Identify which cell holds the provided text, then report its (x, y) central coordinate. 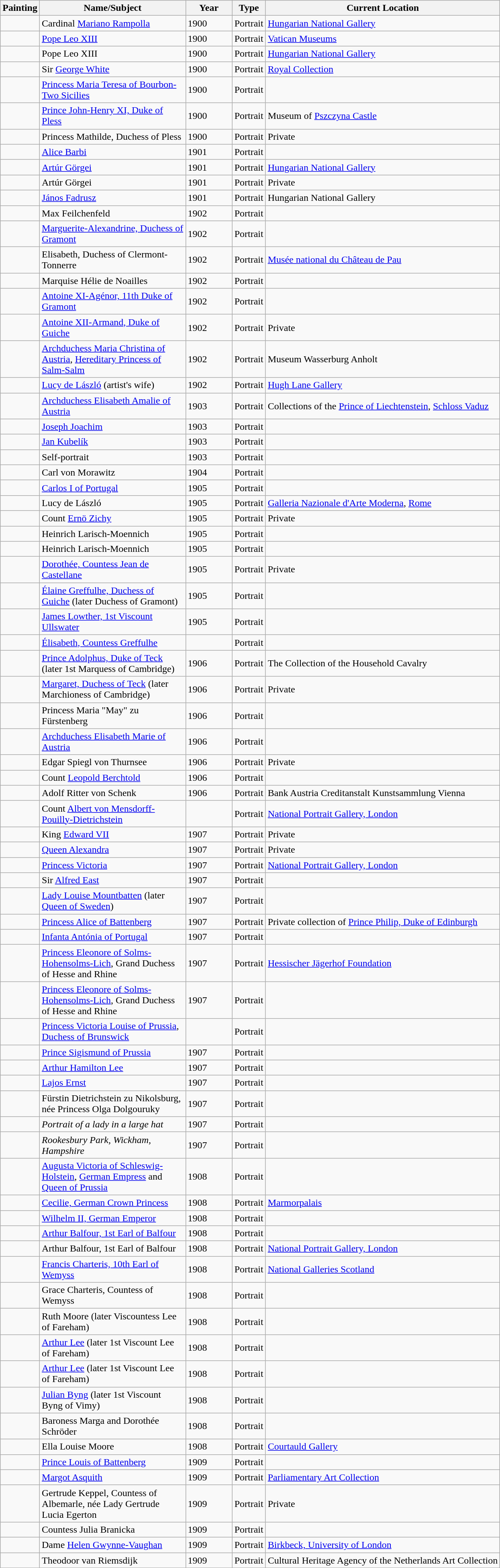
Lajos Ernst (113, 1083)
James Lowther, 1st Viscount Ullswater (113, 622)
Sir George White (113, 69)
Julian Byng (later 1st Viscount Byng of Vimy) (113, 1400)
Élisabeth, Countess Greffulhe (113, 643)
Prince John-Henry XI, Duke of Pless (113, 116)
Arthur Hamilton Lee (113, 1068)
Cardinal Mariano Rampolla (113, 23)
Prince Sigismund of Prussia (113, 1052)
Lucy de László (113, 503)
Marquise Hélie de Noailles (113, 281)
Self-portrait (113, 457)
Current Location (383, 8)
Hessischer Jägerhof Foundation (383, 963)
Princess Victoria (113, 865)
Musée national du Château de Pau (383, 260)
János Fadrusz (113, 198)
Cultural Heritage Agency of the Netherlands Art Collection (383, 1560)
King Edward VII (113, 834)
Name/Subject (113, 8)
Elisabeth, Duchess of Clermont-Tonnerre (113, 260)
Parliamentary Art Collection (383, 1477)
Museum Wasserburg Anholt (383, 359)
Private collection of Prince Philip, Duke of Edinburgh (383, 922)
Galleria Nazionale d'Arte Moderna, Rome (383, 503)
Alice Barbi (113, 152)
Lucy de László (artist's wife) (113, 385)
Marguerite-Alexandrine, Duchess of Gramont (113, 234)
Carlos I of Portugal (113, 488)
1904 (209, 472)
Élaine Greffulhe, Duchess of Guiche (later Duchess of Gramont) (113, 596)
Dame Helen Gwynne-Vaughan (113, 1545)
Painting (20, 8)
Joseph Joachim (113, 427)
Museum of Pszczyna Castle (383, 116)
Archduchess Maria Christina of Austria, Hereditary Princess of Salm-Salm (113, 359)
Count Albert von Mensdorff-Pouilly-Dietrichstein (113, 814)
Birkbeck, University of London (383, 1545)
Type (249, 8)
Year (209, 8)
Rookesbury Park, Wickham, Hampshire (113, 1145)
Queen Alexandra (113, 849)
Edgar Spiegl von Thurnsee (113, 762)
Antoine XI-Agénor, 11th Duke of Gramont (113, 301)
Theodoor van Riemsdijk (113, 1560)
National Galleries Scotland (383, 1269)
Francis Charteris, 10th Earl of Wemyss (113, 1269)
Cecilie, German Crown Princess (113, 1203)
Princess Maria Teresa of Bourbon-Two Sicilies (113, 90)
Portrait of a lady in a large hat (113, 1124)
Fürstin Dietrichstein zu Nikolsburg, née Princess Olga Dolgouruky (113, 1104)
Baroness Marga and Dorothée Schröder (113, 1426)
Adolf Ritter von Schenk (113, 793)
Jan Kubelík (113, 442)
Augusta Victoria of Schleswig-Holstein, German Empress and Queen of Prussia (113, 1176)
Princess Alice of Battenberg (113, 922)
Dorothée, Countess Jean de Castellane (113, 570)
Vatican Museums (383, 39)
Ruth Moore (later Viscountess Lee of Fareham) (113, 1321)
Prince Adolphus, Duke of Teck (later 1st Marquess of Cambridge) (113, 664)
Bank Austria Creditanstalt Kunstsammlung Vienna (383, 793)
Margaret, Duchess of Teck (later Marchioness of Cambridge) (113, 689)
Princess Mathilde, Duchess of Pless (113, 137)
Count Leopold Berchtold (113, 778)
Max Feilchenfeld (113, 213)
Infanta Antónia of Portugal (113, 937)
Margot Asquith (113, 1477)
Grace Charteris, Countess of Wemyss (113, 1296)
Sir Alfred East (113, 880)
Courtauld Gallery (383, 1447)
Gertrude Keppel, Countess of Albemarle, née Lady Gertrude Lucia Egerton (113, 1503)
Lady Louise Mountbatten (later Queen of Sweden) (113, 901)
The Collection of the Household Cavalry (383, 664)
Collections of the Prince of Liechtenstein, Schloss Vaduz (383, 406)
Wilhelm II, German Emperor (113, 1218)
Prince Louis of Battenberg (113, 1462)
Hugh Lane Gallery (383, 385)
Archduchess Elisabeth Marie of Austria (113, 741)
Antoine XII-Armand, Duke of Guiche (113, 328)
Carl von Morawitz (113, 472)
Royal Collection (383, 69)
Count Ernö Zichy (113, 518)
Archduchess Elisabeth Amalie of Austria (113, 406)
Princess Victoria Louise of Prussia, Duchess of Brunswick (113, 1031)
Princess Maria "May" zu Fürstenberg (113, 716)
Ella Louise Moore (113, 1447)
Countess Julia Branicka (113, 1529)
Marmorpalais (383, 1203)
